Provide the [X, Y] coordinate of the cell's center where the given text is located.  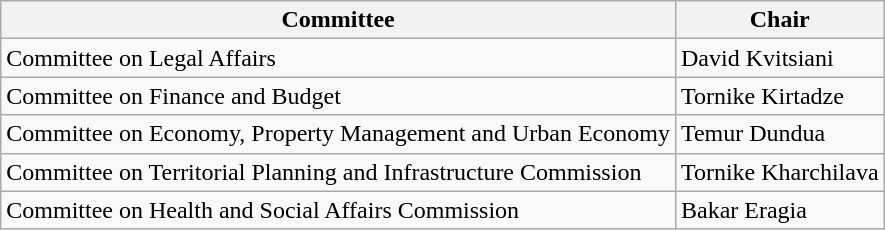
Temur Dundua [780, 134]
Committee [338, 20]
Chair [780, 20]
Committee on Legal Affairs [338, 58]
Committee on Territorial Planning and Infrastructure Commission [338, 172]
Tornike Kirtadze [780, 96]
Committee on Health and Social Affairs Commission [338, 210]
David Kvitsiani [780, 58]
Committee on Finance and Budget [338, 96]
Tornike Kharchilava [780, 172]
Bakar Eragia [780, 210]
Committee on Economy, Property Management and Urban Economy [338, 134]
